Output the [X, Y] coordinate of the center of the cell containing the given text.  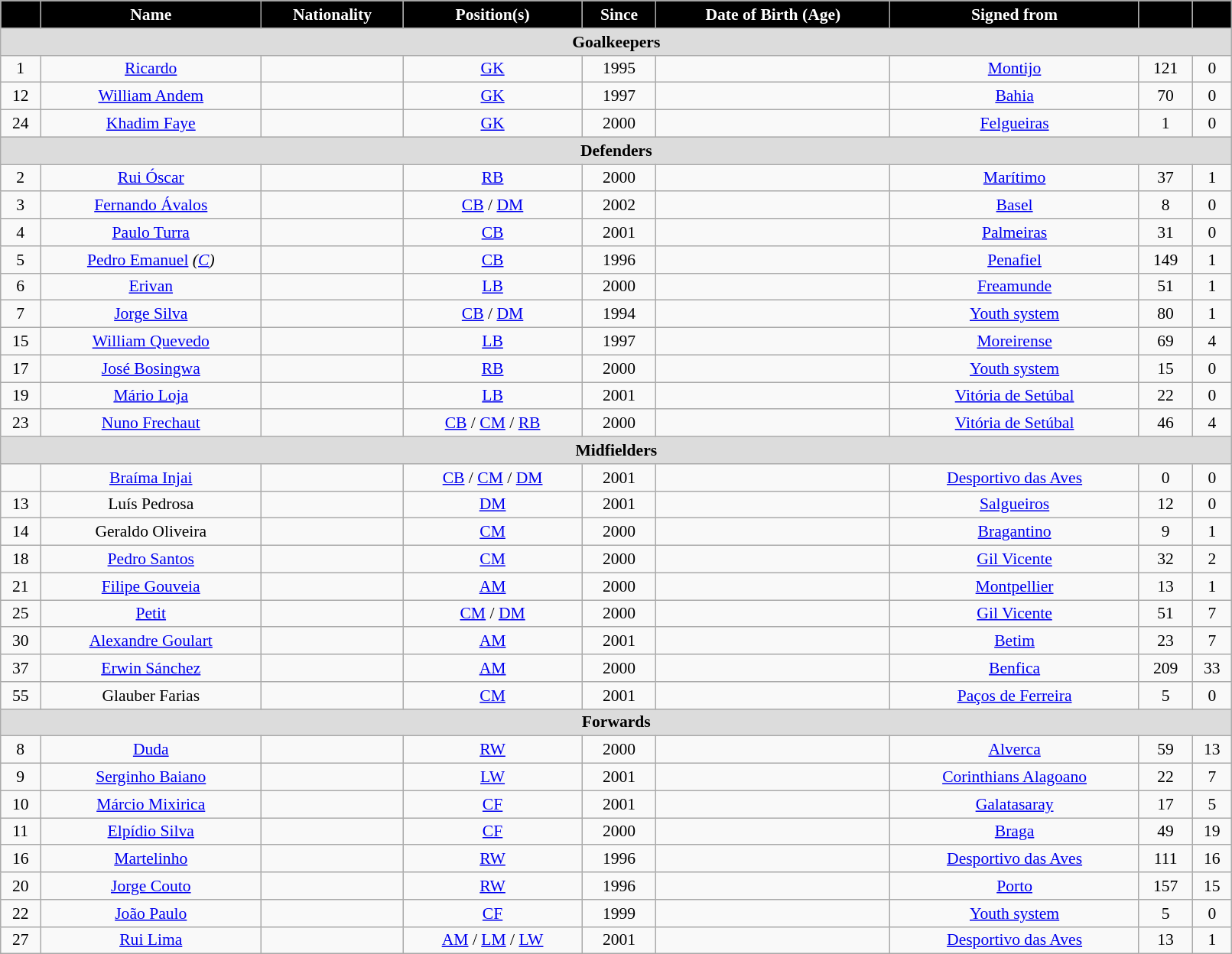
Palmeiras [1015, 232]
Pedro Emanuel (C) [151, 260]
Braga [1015, 832]
CB / CM / DM [492, 478]
21 [21, 586]
80 [1165, 314]
Benfica [1015, 668]
Erwin Sánchez [151, 668]
Petit [151, 614]
Salgueiros [1015, 505]
55 [21, 696]
25 [21, 614]
31 [1165, 232]
10 [21, 804]
27 [21, 940]
30 [21, 641]
149 [1165, 260]
Geraldo Oliveira [151, 532]
Date of Birth (Age) [773, 15]
Position(s) [492, 15]
Signed from [1015, 15]
Goalkeepers [616, 42]
Corinthians Alagoano [1015, 777]
Montpellier [1015, 586]
Luís Pedrosa [151, 505]
3 [21, 206]
Filipe Gouveia [151, 586]
Freamunde [1015, 287]
Rui Óscar [151, 178]
Betim [1015, 641]
Defenders [616, 151]
121 [1165, 69]
Rui Lima [151, 940]
69 [1165, 342]
AM / LM / LW [492, 940]
CB / CM / RB [492, 423]
20 [21, 886]
Márcio Mixirica [151, 804]
Marítimo [1015, 178]
Braíma Injai [151, 478]
DM [492, 505]
Duda [151, 750]
Paulo Turra [151, 232]
111 [1165, 859]
Alverca [1015, 750]
Montijo [1015, 69]
Jorge Couto [151, 886]
Name [151, 15]
William Andem [151, 96]
Pedro Santos [151, 560]
Since [619, 15]
Khadim Faye [151, 124]
Felgueiras [1015, 124]
João Paulo [151, 913]
José Bosingwa [151, 368]
Glauber Farias [151, 696]
1994 [619, 314]
209 [1165, 668]
Bragantino [1015, 532]
Forwards [616, 722]
Moreirense [1015, 342]
49 [1165, 832]
Paços de Ferreira [1015, 696]
157 [1165, 886]
70 [1165, 96]
Mário Loja [151, 396]
Nuno Frechaut [151, 423]
Serginho Baiano [151, 777]
Bahia [1015, 96]
46 [1165, 423]
59 [1165, 750]
32 [1165, 560]
18 [21, 560]
Galatasaray [1015, 804]
2002 [619, 206]
24 [21, 124]
Erivan [151, 287]
Ricardo [151, 69]
Martelinho [151, 859]
6 [21, 287]
Penafiel [1015, 260]
1995 [619, 69]
1999 [619, 913]
11 [21, 832]
Fernando Ávalos [151, 206]
LW [492, 777]
14 [21, 532]
Nationality [332, 15]
Elpídio Silva [151, 832]
Basel [1015, 206]
Jorge Silva [151, 314]
Midfielders [616, 450]
33 [1212, 668]
CM / DM [492, 614]
Porto [1015, 886]
Alexandre Goulart [151, 641]
William Quevedo [151, 342]
